Extract the (x, y) coordinate from the center of the cell holding the provided text.  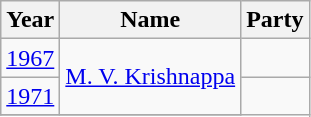
M. V. Krishnappa (150, 77)
Year (30, 20)
1971 (30, 96)
Party (275, 20)
Name (150, 20)
1967 (30, 58)
